From the cell containing the given text, extract its center point as [x, y] coordinate. 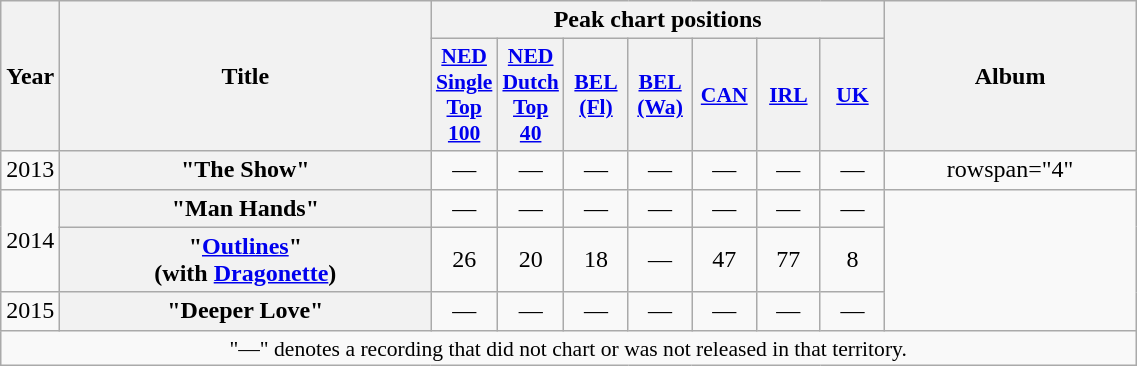
26 [464, 260]
47 [724, 260]
"Deeper Love" [246, 311]
2015 [30, 311]
20 [530, 260]
2013 [30, 170]
BEL (Fl) [596, 95]
"Man Hands" [246, 208]
Peak chart positions [658, 20]
rowspan="4" [1010, 170]
Title [246, 76]
"The Show" [246, 170]
Year [30, 76]
BEL (Wa) [660, 95]
2014 [30, 240]
UK [852, 95]
18 [596, 260]
8 [852, 260]
CAN [724, 95]
"—" denotes a recording that did not chart or was not released in that territory. [568, 348]
77 [788, 260]
"Outlines" (with Dragonette) [246, 260]
IRL [788, 95]
NEDSingleTop 100 [464, 95]
Album [1010, 76]
NEDDutchTop 40 [530, 95]
